Find where the given text appears and provide that cell's center as [X, Y] coordinate. 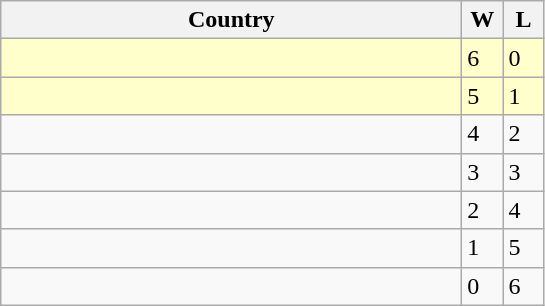
L [524, 20]
W [482, 20]
Country [232, 20]
